Output the [X, Y] coordinate of the center of the cell containing the given text.  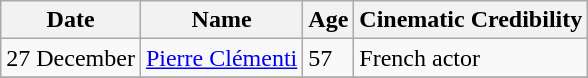
57 [328, 58]
Cinematic Credibility [471, 20]
27 December [71, 58]
French actor [471, 58]
Pierre Clémenti [221, 58]
Date [71, 20]
Name [221, 20]
Age [328, 20]
